Scan for the cell matching the given text and deliver its [X, Y] coordinate at center. 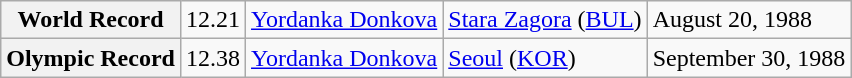
12.21 [212, 20]
Stara Zagora (BUL) [545, 20]
September 30, 1988 [749, 58]
12.38 [212, 58]
Olympic Record [91, 58]
World Record [91, 20]
Seoul (KOR) [545, 58]
August 20, 1988 [749, 20]
